Detect which cell encompasses the target text, then output its (x, y) center coordinate. 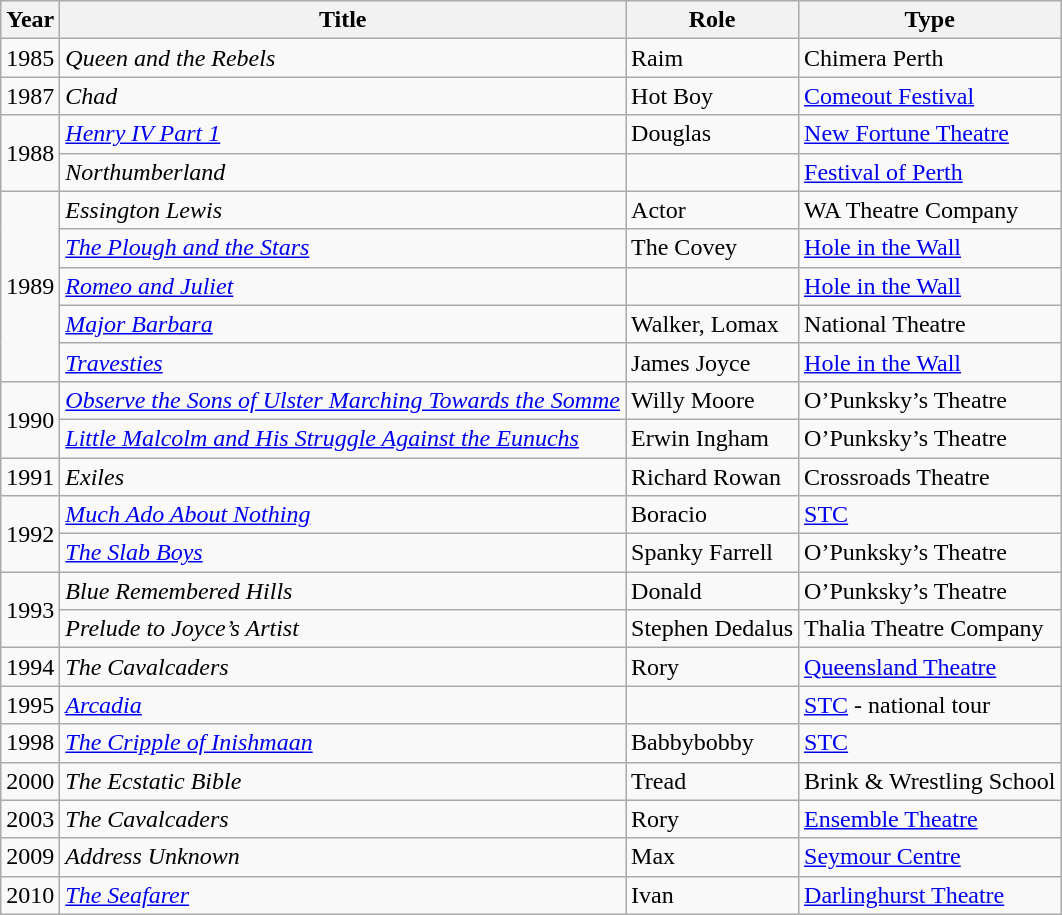
1990 (30, 419)
Title (343, 20)
Thalia Theatre Company (930, 629)
Boracio (712, 515)
Prelude to Joyce’s Artist (343, 629)
Darlinghurst Theatre (930, 895)
The Covey (712, 248)
New Fortune Theatre (930, 134)
Ensemble Theatre (930, 819)
Blue Remembered Hills (343, 591)
Travesties (343, 362)
Babbybobby (712, 743)
1989 (30, 286)
Tread (712, 781)
Queen and the Rebels (343, 58)
Address Unknown (343, 857)
Richard Rowan (712, 477)
Role (712, 20)
2003 (30, 819)
Exiles (343, 477)
Seymour Centre (930, 857)
The Slab Boys (343, 553)
Douglas (712, 134)
1994 (30, 667)
Spanky Farrell (712, 553)
Year (30, 20)
Little Malcolm and His Struggle Against the Eunuchs (343, 438)
Walker, Lomax (712, 324)
Raim (712, 58)
Chimera Perth (930, 58)
Queensland Theatre (930, 667)
Type (930, 20)
Donald (712, 591)
Much Ado About Nothing (343, 515)
Max (712, 857)
1992 (30, 534)
The Plough and the Stars (343, 248)
1998 (30, 743)
WA Theatre Company (930, 210)
Henry IV Part 1 (343, 134)
1988 (30, 153)
Actor (712, 210)
Crossroads Theatre (930, 477)
Northumberland (343, 172)
The Seafarer (343, 895)
1995 (30, 705)
2009 (30, 857)
1987 (30, 96)
Comeout Festival (930, 96)
The Ecstatic Bible (343, 781)
Romeo and Juliet (343, 286)
Brink & Wrestling School (930, 781)
2000 (30, 781)
Chad (343, 96)
Hot Boy (712, 96)
Observe the Sons of Ulster Marching Towards the Somme (343, 400)
Erwin Ingham (712, 438)
Major Barbara (343, 324)
The Cripple of Inishmaan (343, 743)
1993 (30, 610)
Willy Moore (712, 400)
1991 (30, 477)
1985 (30, 58)
Essington Lewis (343, 210)
National Theatre (930, 324)
James Joyce (712, 362)
Festival of Perth (930, 172)
Stephen Dedalus (712, 629)
Arcadia (343, 705)
2010 (30, 895)
STC - national tour (930, 705)
Ivan (712, 895)
